Capture the cell that displays the provided text and extract its (x, y) central coordinate. 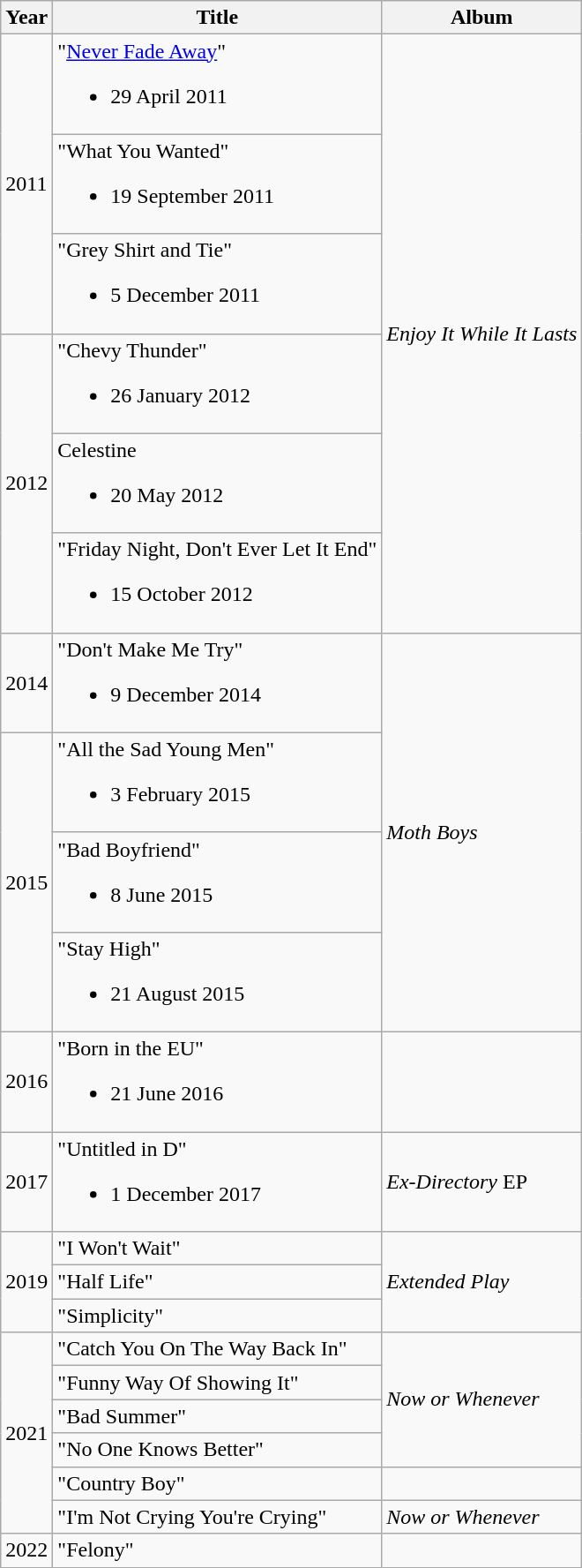
"Grey Shirt and Tie"5 December 2011 (217, 284)
"Never Fade Away"29 April 2011 (217, 85)
2015 (26, 882)
Celestine20 May 2012 (217, 484)
"Don't Make Me Try"9 December 2014 (217, 683)
Enjoy It While It Lasts (481, 334)
Moth Boys (481, 832)
2019 (26, 1282)
"Half Life" (217, 1282)
"I'm Not Crying You're Crying" (217, 1517)
"Born in the EU"21 June 2016 (217, 1082)
2011 (26, 184)
"Felony" (217, 1550)
"No One Knows Better" (217, 1450)
Album (481, 18)
Extended Play (481, 1282)
"Chevy Thunder"26 January 2012 (217, 383)
Title (217, 18)
2016 (26, 1082)
2017 (26, 1181)
2014 (26, 683)
2012 (26, 484)
"Bad Boyfriend"8 June 2015 (217, 882)
Year (26, 18)
"I Won't Wait" (217, 1249)
2022 (26, 1550)
"Bad Summer" (217, 1416)
"What You Wanted"19 September 2011 (217, 184)
"Untitled in D"1 December 2017 (217, 1181)
"Friday Night, Don't Ever Let It End"15 October 2012 (217, 582)
"Simplicity" (217, 1316)
"Catch You On The Way Back In" (217, 1349)
"All the Sad Young Men"3 February 2015 (217, 782)
"Stay High"21 August 2015 (217, 981)
2021 (26, 1433)
"Country Boy" (217, 1483)
Ex-Directory EP (481, 1181)
"Funny Way Of Showing It" (217, 1383)
